Search for the cell housing the specified text and yield its [x, y] center coordinate. 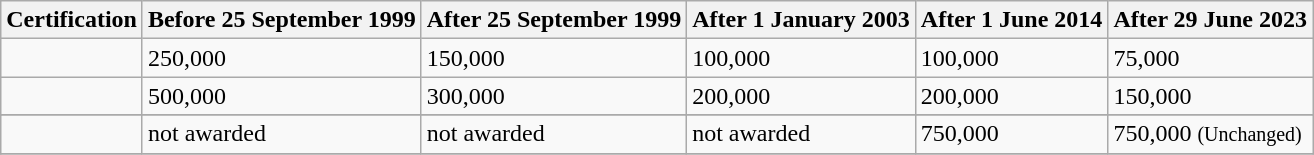
75,000 [1210, 58]
750,000 [1012, 134]
250,000 [282, 58]
After 1 June 2014 [1012, 20]
After 1 January 2003 [802, 20]
Certification [72, 20]
750,000 (Unchanged) [1210, 134]
500,000 [282, 96]
300,000 [554, 96]
After 25 September 1999 [554, 20]
Before 25 September 1999 [282, 20]
After 29 June 2023 [1210, 20]
